Return the (X, Y) coordinate for the center point of the cell that contains the specified text.  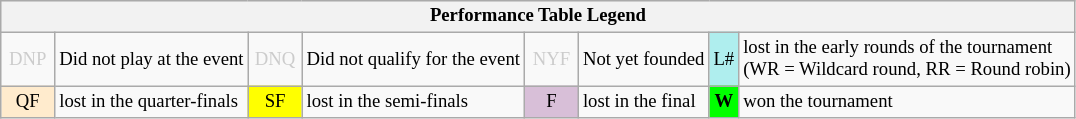
NYF (551, 60)
lost in the quarter-finals (152, 102)
F (551, 102)
lost in the early rounds of the tournament(WR = Wildcard round, RR = Round robin) (907, 60)
DNP (28, 60)
lost in the final (643, 102)
DNQ (275, 60)
SF (275, 102)
L# (724, 60)
QF (28, 102)
lost in the semi-finals (413, 102)
Did not qualify for the event (413, 60)
Not yet founded (643, 60)
won the tournament (907, 102)
Did not play at the event (152, 60)
Performance Table Legend (538, 16)
W (724, 102)
